Pinpoint the cell where the given text exists, returning its (X, Y) midpoint coordinate. 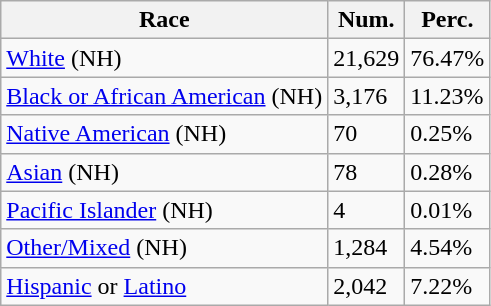
Perc. (448, 20)
Hispanic or Latino (164, 286)
78 (366, 172)
70 (366, 134)
Black or African American (NH) (164, 96)
White (NH) (164, 58)
1,284 (366, 248)
4 (366, 210)
21,629 (366, 58)
76.47% (448, 58)
0.28% (448, 172)
4.54% (448, 248)
Pacific Islander (NH) (164, 210)
Race (164, 20)
2,042 (366, 286)
Num. (366, 20)
Other/Mixed (NH) (164, 248)
7.22% (448, 286)
3,176 (366, 96)
11.23% (448, 96)
Native American (NH) (164, 134)
Asian (NH) (164, 172)
0.01% (448, 210)
0.25% (448, 134)
